Identify which cell holds the provided text, then report its [X, Y] central coordinate. 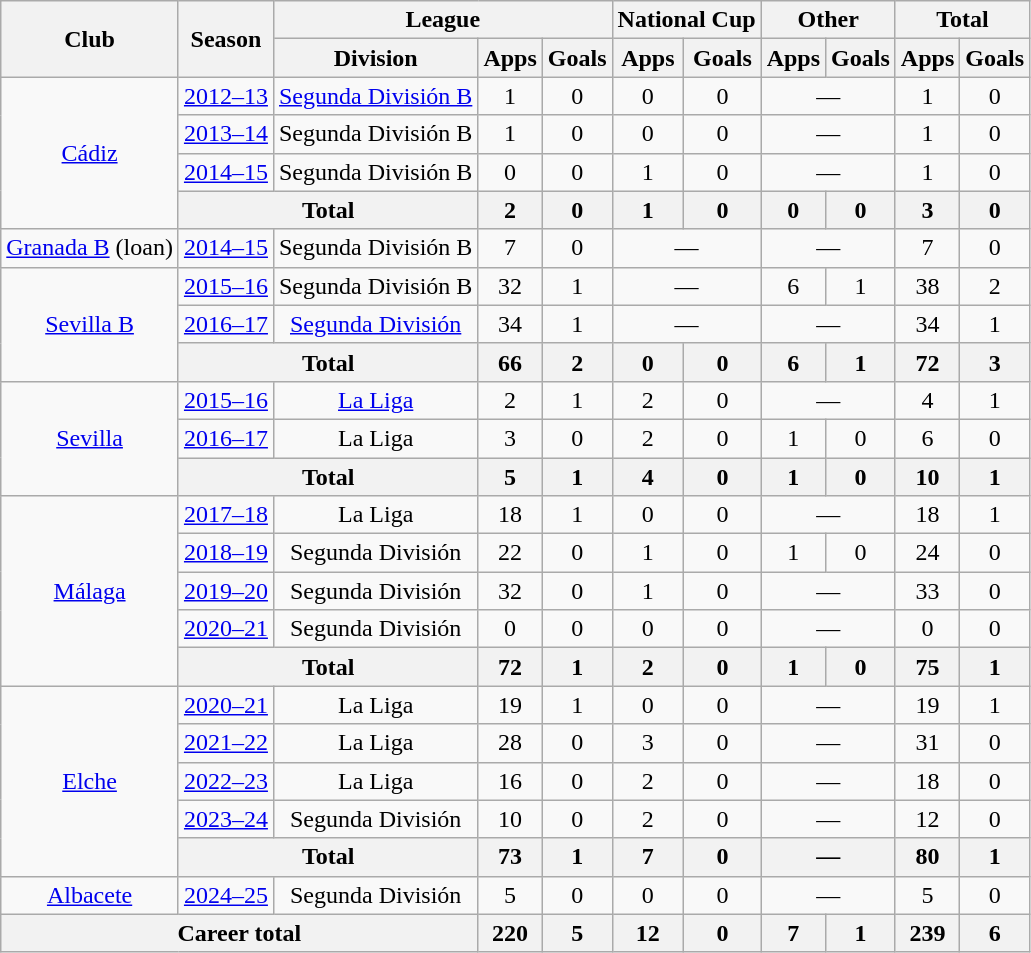
Sevilla [90, 438]
24 [927, 553]
2024–25 [226, 895]
Other [828, 20]
31 [927, 743]
2019–20 [226, 591]
2017–18 [226, 515]
220 [510, 933]
2018–19 [226, 553]
66 [510, 362]
22 [510, 553]
16 [510, 781]
75 [927, 667]
Albacete [90, 895]
2021–22 [226, 743]
38 [927, 286]
Season [226, 39]
League [442, 20]
Granada B (loan) [90, 248]
2023–24 [226, 819]
Career total [240, 933]
73 [510, 857]
Division [375, 58]
2013–14 [226, 134]
33 [927, 591]
Club [90, 39]
National Cup [686, 20]
2012–13 [226, 96]
2022–23 [226, 781]
Elche [90, 781]
239 [927, 933]
Cádiz [90, 153]
28 [510, 743]
Sevilla B [90, 324]
Málaga [90, 591]
80 [927, 857]
